Detect which cell encompasses the target text, then output its [x, y] center coordinate. 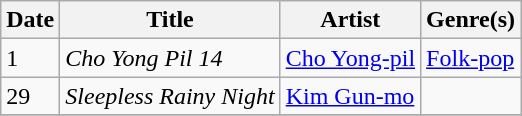
Genre(s) [471, 20]
Cho Yong-pil [350, 58]
Kim Gun-mo [350, 96]
29 [30, 96]
Folk-pop [471, 58]
Artist [350, 20]
Sleepless Rainy Night [170, 96]
Title [170, 20]
Cho Yong Pil 14 [170, 58]
1 [30, 58]
Date [30, 20]
